Find where the given text appears and provide that cell's center as [X, Y] coordinate. 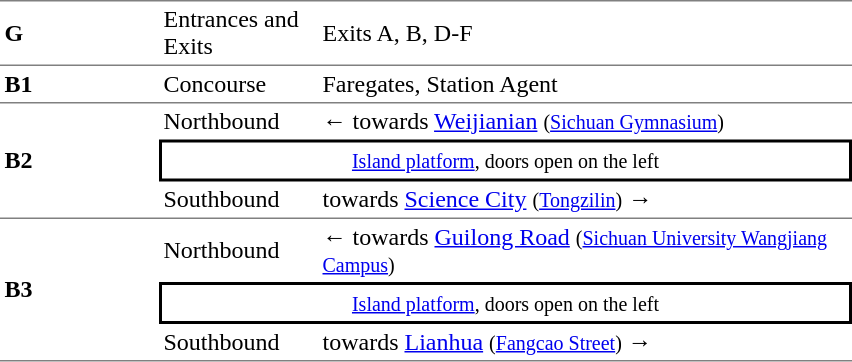
towards Lianhua (Fangcao Street) → [585, 343]
Entrances and Exits [238, 33]
Concourse [238, 85]
B3 [80, 290]
← towards Weijianian (Sichuan Gymnasium) [585, 122]
← towards Guilong Road (Sichuan University Wangjiang Campus) [585, 250]
Faregates, Station Agent [585, 85]
G [80, 33]
B1 [80, 85]
towards Science City (Tongzilin) → [585, 201]
B2 [80, 162]
Exits A, B, D-F [585, 33]
